Scan for the cell matching the given text and deliver its (x, y) coordinate at center. 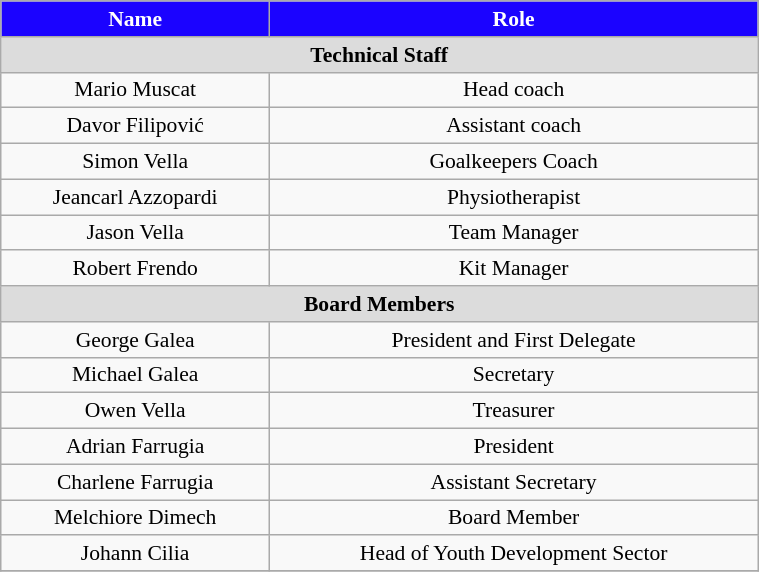
Mario Muscat (136, 90)
Name (136, 19)
Board Member (514, 518)
Kit Manager (514, 269)
Team Manager (514, 233)
Robert Frendo (136, 269)
Davor Filipović (136, 126)
Goalkeepers Coach (514, 162)
Michael Galea (136, 375)
President (514, 447)
Assistant Secretary (514, 482)
Assistant coach (514, 126)
Melchiore Dimech (136, 518)
Treasurer (514, 411)
Jason Vella (136, 233)
Physiotherapist (514, 197)
Adrian Farrugia (136, 447)
Board Members (380, 304)
Charlene Farrugia (136, 482)
Simon Vella (136, 162)
Head of Youth Development Sector (514, 554)
Owen Vella (136, 411)
Role (514, 19)
George Galea (136, 340)
Technical Staff (380, 55)
Head coach (514, 90)
Secretary (514, 375)
President and First Delegate (514, 340)
Jeancarl Azzopardi (136, 197)
Johann Cilia (136, 554)
